Return the [x, y] coordinate for the center point of the cell that contains the specified text.  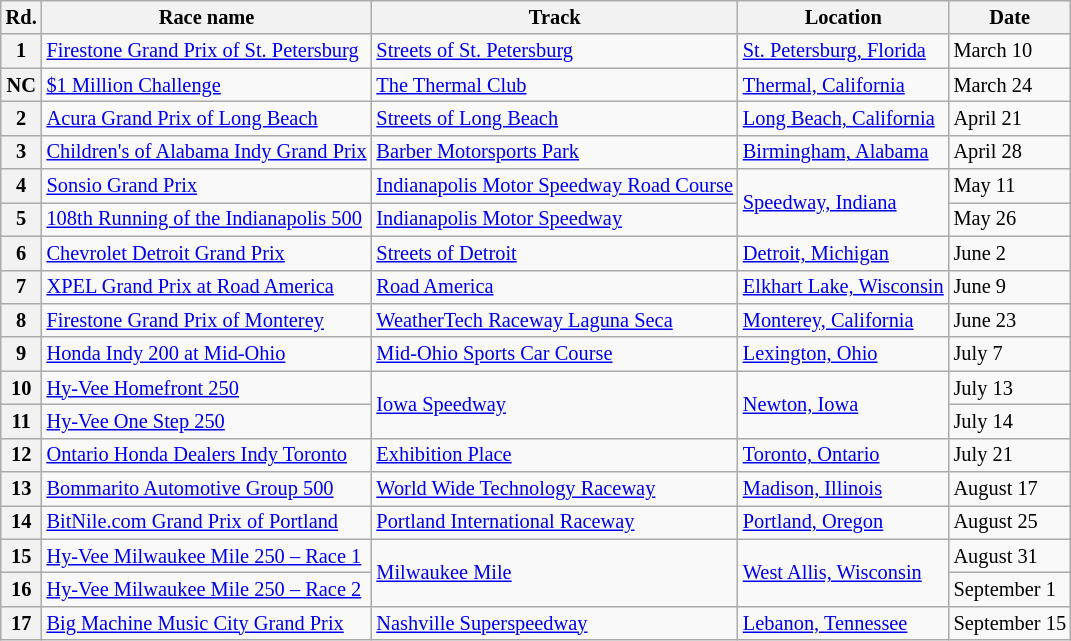
Streets of St. Petersburg [554, 51]
9 [22, 354]
Speedway, Indiana [844, 202]
1 [22, 51]
May 11 [1010, 186]
Honda Indy 200 at Mid-Ohio [207, 354]
Rd. [22, 17]
Hy-Vee One Step 250 [207, 421]
7 [22, 287]
Hy-Vee Milwaukee Mile 250 – Race 2 [207, 589]
Sonsio Grand Prix [207, 186]
Firestone Grand Prix of St. Petersburg [207, 51]
WeatherTech Raceway Laguna Seca [554, 320]
Ontario Honda Dealers Indy Toronto [207, 455]
Exhibition Place [554, 455]
Children's of Alabama Indy Grand Prix [207, 152]
Elkhart Lake, Wisconsin [844, 287]
17 [22, 623]
15 [22, 556]
Lebanon, Tennessee [844, 623]
May 26 [1010, 219]
108th Running of the Indianapolis 500 [207, 219]
September 1 [1010, 589]
June 23 [1010, 320]
11 [22, 421]
Long Beach, California [844, 118]
Birmingham, Alabama [844, 152]
Streets of Detroit [554, 253]
Indianapolis Motor Speedway Road Course [554, 186]
June 2 [1010, 253]
Hy-Vee Milwaukee Mile 250 – Race 1 [207, 556]
July 7 [1010, 354]
March 24 [1010, 85]
Madison, Illinois [844, 489]
Road America [554, 287]
Detroit, Michigan [844, 253]
West Allis, Wisconsin [844, 572]
Race name [207, 17]
Acura Grand Prix of Long Beach [207, 118]
2 [22, 118]
Monterey, California [844, 320]
Bommarito Automotive Group 500 [207, 489]
Mid-Ohio Sports Car Course [554, 354]
August 17 [1010, 489]
XPEL Grand Prix at Road America [207, 287]
Streets of Long Beach [554, 118]
12 [22, 455]
BitNile.com Grand Prix of Portland [207, 522]
3 [22, 152]
4 [22, 186]
Big Machine Music City Grand Prix [207, 623]
April 21 [1010, 118]
World Wide Technology Raceway [554, 489]
Toronto, Ontario [844, 455]
July 13 [1010, 388]
April 28 [1010, 152]
August 31 [1010, 556]
Barber Motorsports Park [554, 152]
Location [844, 17]
July 14 [1010, 421]
Hy-Vee Homefront 250 [207, 388]
Lexington, Ohio [844, 354]
$1 Million Challenge [207, 85]
June 9 [1010, 287]
NC [22, 85]
Nashville Superspeedway [554, 623]
13 [22, 489]
5 [22, 219]
Firestone Grand Prix of Monterey [207, 320]
Indianapolis Motor Speedway [554, 219]
16 [22, 589]
8 [22, 320]
6 [22, 253]
Newton, Iowa [844, 404]
Iowa Speedway [554, 404]
10 [22, 388]
14 [22, 522]
September 15 [1010, 623]
March 10 [1010, 51]
The Thermal Club [554, 85]
Thermal, California [844, 85]
St. Petersburg, Florida [844, 51]
Date [1010, 17]
Portland, Oregon [844, 522]
August 25 [1010, 522]
Milwaukee Mile [554, 572]
Chevrolet Detroit Grand Prix [207, 253]
Track [554, 17]
Portland International Raceway [554, 522]
July 21 [1010, 455]
